Provide the [x, y] coordinate of the cell's center where the given text is located.  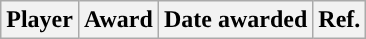
Date awarded [235, 20]
Player [40, 20]
Ref. [340, 20]
Award [118, 20]
